Return [X, Y] of the center of cell containing provided text 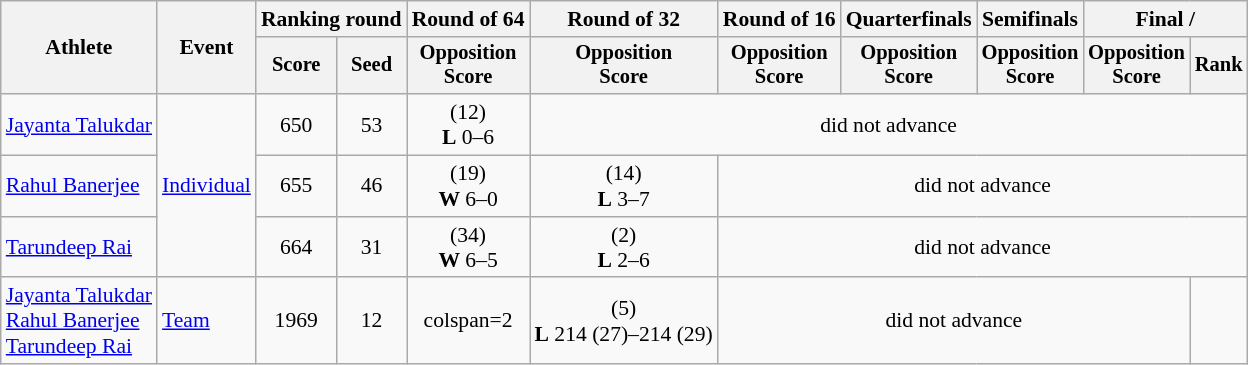
Final / [1165, 19]
655 [296, 186]
31 [371, 248]
Round of 64 [468, 19]
(19) W 6–0 [468, 186]
Score [296, 66]
Rank [1219, 66]
(34) W 6–5 [468, 248]
(5)L 214 (27)–214 (29) [624, 322]
(14) L 3–7 [624, 186]
colspan=2 [468, 322]
(12) L 0–6 [468, 124]
Jayanta TalukdarRahul BanerjeeTarundeep Rai [79, 322]
Event [206, 48]
Quarterfinals [909, 19]
650 [296, 124]
Ranking round [332, 19]
Round of 16 [780, 19]
Team [206, 322]
Tarundeep Rai [79, 248]
53 [371, 124]
Round of 32 [624, 19]
12 [371, 322]
Athlete [79, 48]
Semifinals [1030, 19]
Rahul Banerjee [79, 186]
(2) L 2–6 [624, 248]
Individual [206, 186]
664 [296, 248]
Seed [371, 66]
Jayanta Talukdar [79, 124]
46 [371, 186]
1969 [296, 322]
